Identify which cell holds the provided text, then report its (x, y) central coordinate. 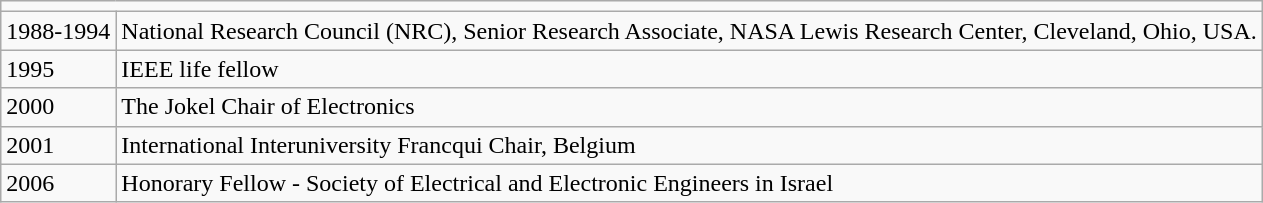
Honorary Fellow - Society of Electrical and Electronic Engineers in Israel (690, 183)
2006 (58, 183)
2001 (58, 145)
2000 (58, 107)
IEEE life fellow (690, 69)
National Research Council (NRC), Senior Research Associate, NASA Lewis Research Center, Cleveland, Ohio, USA. (690, 31)
1988-1994 (58, 31)
International Interuniversity Francqui Chair, Belgium (690, 145)
The Jokel Chair of Electronics (690, 107)
1995 (58, 69)
